Provide the [x, y] coordinate of the cell's center where the given text is located.  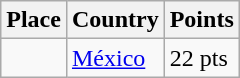
Points [202, 20]
22 pts [202, 58]
Place [34, 20]
Country [115, 20]
México [115, 58]
